Search for the cell housing the specified text and yield its (x, y) center coordinate. 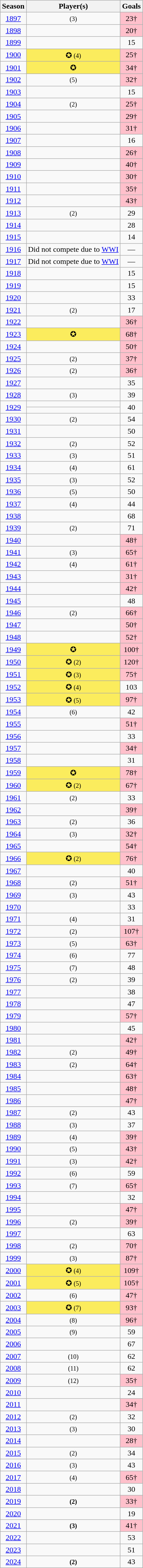
54† (132, 846)
2001 (13, 1283)
1940 (13, 540)
1976 (13, 980)
30† (132, 177)
37 (132, 1125)
23† (132, 18)
2021 (13, 1526)
2000 (13, 1270)
1925 (13, 359)
1972 (13, 931)
71 (132, 528)
2015 (13, 1453)
1977 (13, 992)
29 (132, 213)
1951 (13, 675)
1946 (13, 613)
1913 (13, 213)
120† (132, 662)
1982 (13, 1052)
(9) (73, 1332)
1907 (13, 140)
1937 (13, 504)
1992 (13, 1173)
57† (132, 1016)
1986 (13, 1101)
✪ (3) (73, 675)
1921 (13, 310)
1990 (13, 1149)
1961 (13, 798)
1912 (13, 201)
24 (132, 1393)
36 (132, 822)
2003 (13, 1308)
(12) (73, 1380)
2013 (13, 1429)
(10) (73, 1356)
2020 (13, 1514)
1994 (13, 1197)
(11) (73, 1368)
1923 (13, 334)
1984 (13, 1076)
2023 (13, 1550)
1952 (13, 687)
96† (132, 1320)
1926 (13, 371)
2011 (13, 1405)
1911 (13, 189)
1943 (13, 576)
1960 (13, 785)
(8) (73, 1320)
107† (132, 931)
2016 (13, 1465)
2009 (13, 1380)
1963 (13, 822)
1964 (13, 834)
Player(s) (73, 6)
1935 (13, 480)
61† (132, 564)
77 (132, 955)
2007 (13, 1356)
1933 (13, 456)
1985 (13, 1089)
1978 (13, 1004)
2005 (13, 1332)
1897 (13, 18)
103 (132, 687)
1929 (13, 407)
1995 (13, 1209)
76† (132, 858)
1920 (13, 298)
1988 (13, 1125)
109† (132, 1270)
97† (132, 700)
2024 (13, 1562)
93† (132, 1308)
52† (132, 637)
1918 (13, 273)
2018 (13, 1489)
1944 (13, 588)
1945 (13, 601)
2019 (13, 1501)
67 (132, 1344)
42 (132, 712)
2022 (13, 1538)
1980 (13, 1028)
1899 (13, 43)
1901 (13, 68)
1915 (13, 237)
1949 (13, 650)
68 (132, 516)
2012 (13, 1417)
41† (132, 1526)
1904 (13, 104)
1928 (13, 395)
Season (13, 6)
67† (132, 785)
45 (132, 1028)
1997 (13, 1234)
40† (132, 165)
26† (132, 152)
63 (132, 1234)
1975 (13, 967)
1934 (13, 468)
1956 (13, 736)
2008 (13, 1368)
1999 (13, 1258)
19 (132, 1514)
1970 (13, 907)
1950 (13, 662)
28† (132, 1441)
1948 (13, 637)
1996 (13, 1222)
100† (132, 650)
1959 (13, 773)
1953 (13, 700)
68† (132, 334)
2002 (13, 1295)
2006 (13, 1344)
47 (132, 1004)
1942 (13, 564)
87† (132, 1258)
1983 (13, 1064)
1936 (13, 492)
2017 (13, 1477)
1916 (13, 249)
1909 (13, 165)
29† (132, 116)
33† (132, 1501)
1910 (13, 177)
70† (132, 1246)
1968 (13, 883)
1991 (13, 1161)
1931 (13, 431)
1914 (13, 225)
1955 (13, 724)
64† (132, 1064)
49† (132, 1052)
16 (132, 140)
78† (132, 773)
1973 (13, 943)
1998 (13, 1246)
20† (132, 31)
105† (132, 1283)
14 (132, 237)
1906 (13, 128)
1974 (13, 955)
2004 (13, 1320)
34 (132, 1453)
1954 (13, 712)
2010 (13, 1393)
1993 (13, 1185)
44 (132, 504)
1958 (13, 760)
61 (132, 468)
54 (132, 419)
1900 (13, 55)
17 (132, 310)
1989 (13, 1137)
37† (132, 359)
1941 (13, 552)
1962 (13, 810)
28 (132, 225)
1908 (13, 152)
1981 (13, 1040)
1903 (13, 92)
1965 (13, 846)
2014 (13, 1441)
1917 (13, 261)
1971 (13, 919)
35 (132, 383)
1905 (13, 116)
75† (132, 675)
1939 (13, 528)
38 (132, 992)
1979 (13, 1016)
1902 (13, 80)
1924 (13, 347)
1927 (13, 383)
1922 (13, 322)
✪ (7) (73, 1308)
66† (132, 613)
1932 (13, 444)
53 (132, 1538)
1898 (13, 31)
Goals (132, 6)
1947 (13, 625)
1930 (13, 419)
1957 (13, 748)
1966 (13, 858)
1969 (13, 895)
1987 (13, 1113)
1938 (13, 516)
1967 (13, 871)
1919 (13, 285)
